Find where the given text appears and provide that cell's center as (X, Y) coordinate. 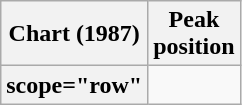
Chart (1987) (74, 34)
Peakposition (194, 34)
scope="row" (74, 85)
